Detect which cell encompasses the target text, then output its [X, Y] center coordinate. 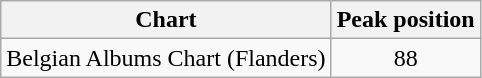
88 [406, 58]
Chart [166, 20]
Peak position [406, 20]
Belgian Albums Chart (Flanders) [166, 58]
